Capture the cell that displays the provided text and extract its (X, Y) central coordinate. 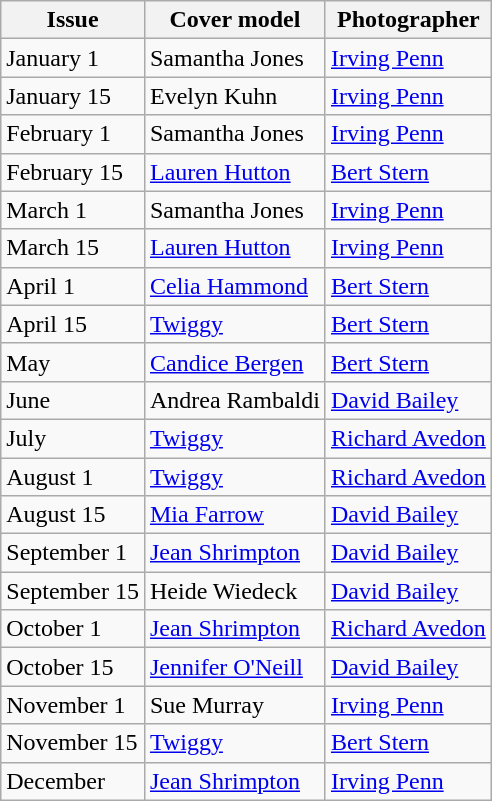
November 15 (73, 743)
January 1 (73, 58)
August 15 (73, 515)
Evelyn Kuhn (234, 96)
December (73, 781)
February 1 (73, 134)
September 1 (73, 553)
October 1 (73, 629)
April 1 (73, 286)
Cover model (234, 20)
June (73, 400)
September 15 (73, 591)
March 15 (73, 248)
November 1 (73, 705)
Sue Murray (234, 705)
April 15 (73, 324)
Mia Farrow (234, 515)
August 1 (73, 477)
February 15 (73, 172)
Celia Hammond (234, 286)
October 15 (73, 667)
March 1 (73, 210)
Issue (73, 20)
Photographer (408, 20)
Heide Wiedeck (234, 591)
May (73, 362)
Jennifer O'Neill (234, 667)
Andrea Rambaldi (234, 400)
January 15 (73, 96)
Candice Bergen (234, 362)
July (73, 438)
